Return the (X, Y) coordinate for the center point of the cell that contains the specified text.  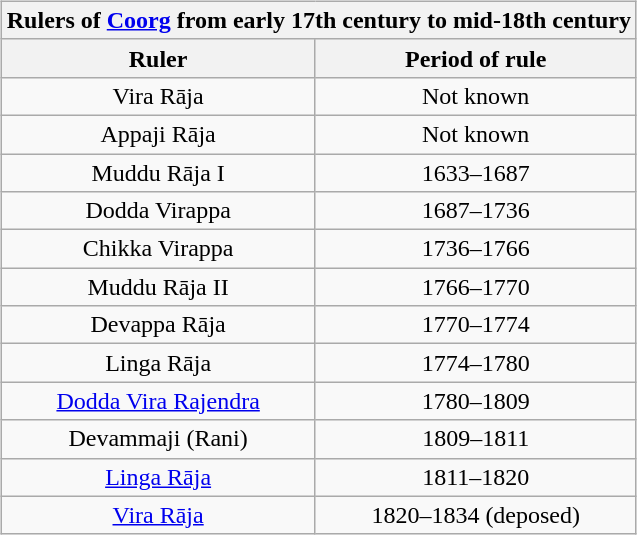
Dodda Virappa (158, 211)
Muddu Rāja II (158, 287)
1811–1820 (476, 477)
Ruler (158, 58)
1809–1811 (476, 439)
1687–1736 (476, 211)
1780–1809 (476, 401)
Period of rule (476, 58)
1820–1834 (deposed) (476, 515)
Dodda Vira Rajendra (158, 401)
Devammaji (Rani) (158, 439)
Appaji Rāja (158, 134)
1766–1770 (476, 287)
Muddu Rāja I (158, 173)
1633–1687 (476, 173)
Rulers of Coorg from early 17th century to mid-18th century (318, 20)
1774–1780 (476, 363)
1770–1774 (476, 325)
Chikka Virappa (158, 249)
Devappa Rāja (158, 325)
1736–1766 (476, 249)
